Find where the given text appears and provide that cell's center as [X, Y] coordinate. 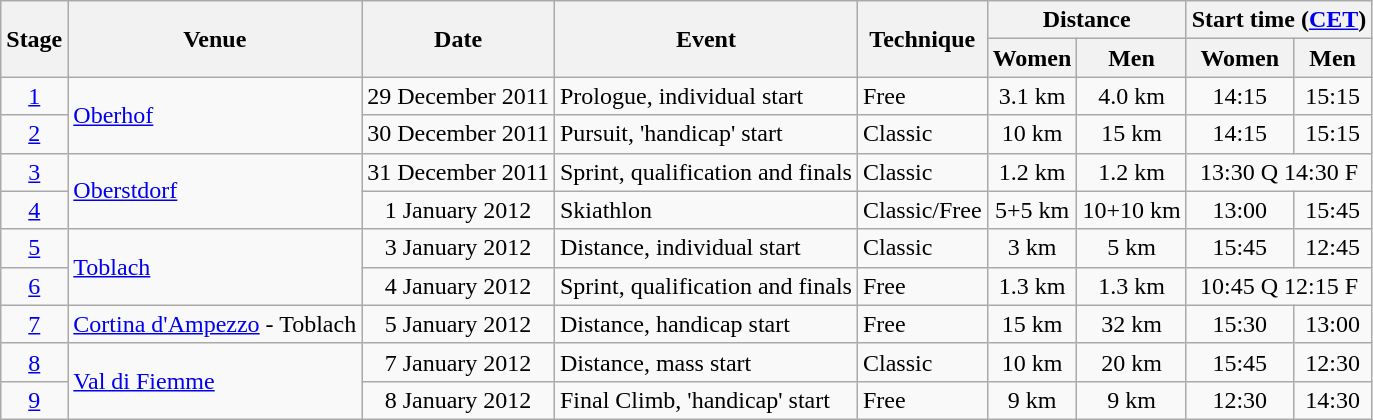
Stage [34, 39]
Distance [1086, 20]
Oberhof [215, 115]
13:30 Q 14:30 F [1279, 172]
Oberstdorf [215, 191]
5 [34, 248]
9 [34, 400]
31 December 2011 [458, 172]
29 December 2011 [458, 96]
10:45 Q 12:15 F [1279, 286]
Event [706, 39]
32 km [1132, 324]
5 January 2012 [458, 324]
20 km [1132, 362]
Technique [922, 39]
8 January 2012 [458, 400]
4.0 km [1132, 96]
2 [34, 134]
14:30 [1332, 400]
Cortina d'Ampezzo - Toblach [215, 324]
Venue [215, 39]
Prologue, individual start [706, 96]
Skiathlon [706, 210]
Pursuit, 'handicap' start [706, 134]
30 December 2011 [458, 134]
Start time (CET) [1279, 20]
6 [34, 286]
3 [34, 172]
Val di Fiemme [215, 381]
Classic/Free [922, 210]
5+5 km [1032, 210]
Date [458, 39]
3 January 2012 [458, 248]
12:45 [1332, 248]
7 January 2012 [458, 362]
5 km [1132, 248]
7 [34, 324]
3.1 km [1032, 96]
Final Climb, 'handicap' start [706, 400]
3 km [1032, 248]
1 [34, 96]
10+10 km [1132, 210]
Distance, mass start [706, 362]
8 [34, 362]
Distance, individual start [706, 248]
15:30 [1240, 324]
4 [34, 210]
1 January 2012 [458, 210]
4 January 2012 [458, 286]
Distance, handicap start [706, 324]
Toblach [215, 267]
